Locate the cell with the specified text and output its [x, y] center coordinate. 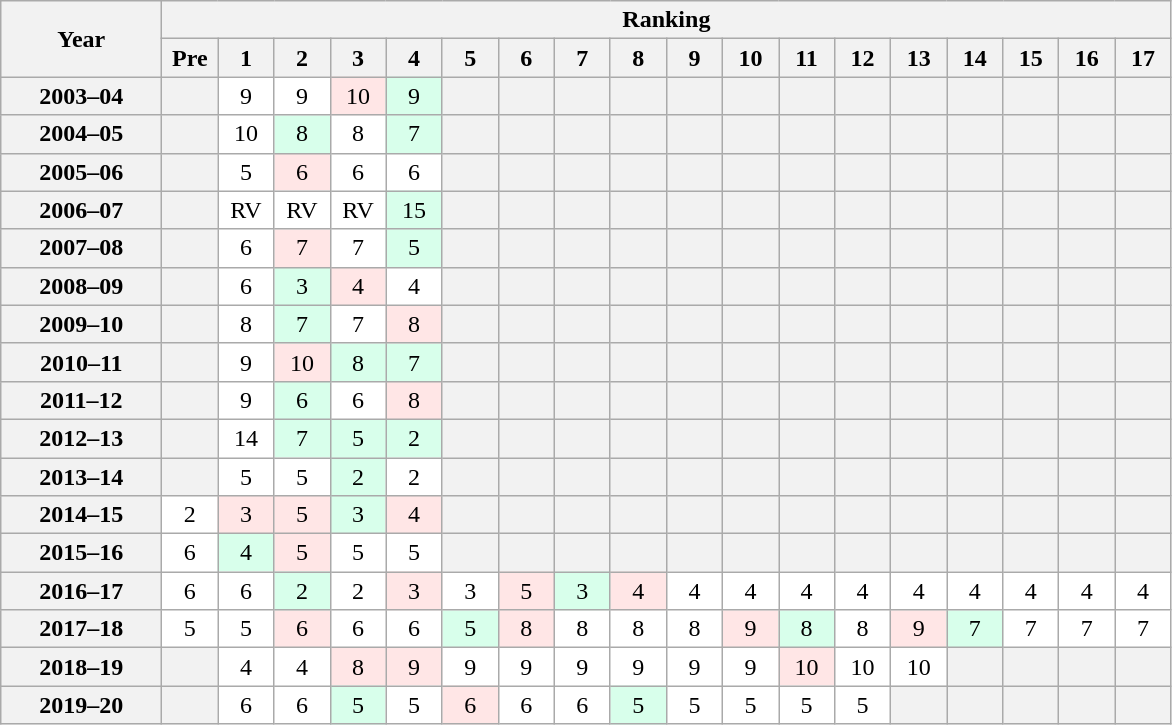
2010–11 [82, 362]
2016–17 [82, 591]
2012–13 [82, 438]
12 [863, 58]
2019–20 [82, 705]
2018–19 [82, 667]
2013–14 [82, 477]
2011–12 [82, 400]
Pre [190, 58]
2003–04 [82, 96]
13 [919, 58]
2008–09 [82, 286]
2004–05 [82, 134]
16 [1087, 58]
2006–07 [82, 210]
2014–15 [82, 515]
2007–08 [82, 248]
2005–06 [82, 172]
2017–18 [82, 629]
2015–16 [82, 553]
17 [1143, 58]
Ranking [666, 20]
2009–10 [82, 324]
1 [246, 58]
Year [82, 39]
11 [806, 58]
